From the cell containing the given text, extract its center point as (x, y) coordinate. 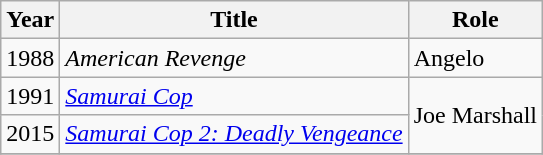
Role (475, 20)
Samurai Cop (234, 96)
2015 (30, 134)
Joe Marshall (475, 115)
Title (234, 20)
Year (30, 20)
1991 (30, 96)
American Revenge (234, 58)
1988 (30, 58)
Angelo (475, 58)
Samurai Cop 2: Deadly Vengeance (234, 134)
